Extract the [x, y] coordinate from the center of the cell holding the provided text.  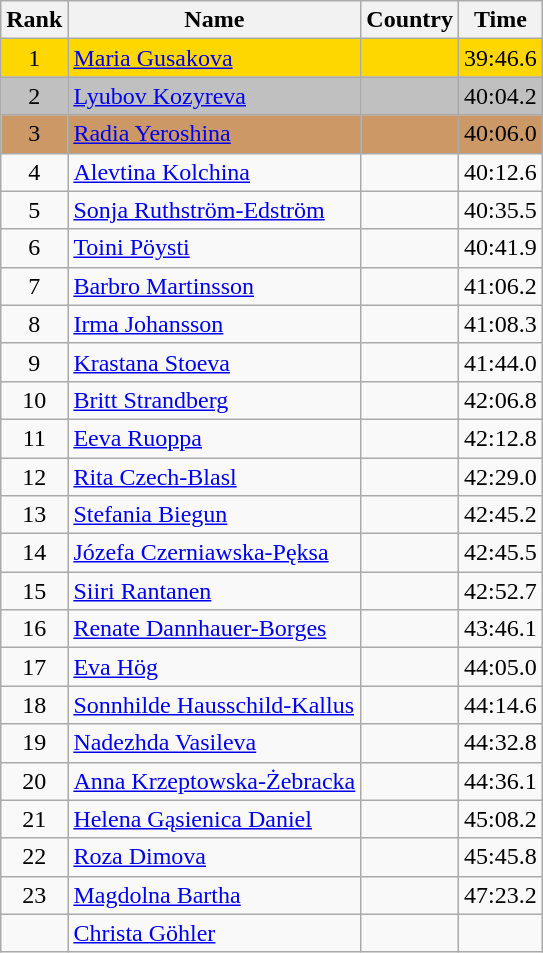
47:23.2 [501, 895]
Helena Gąsienica Daniel [214, 819]
Time [501, 20]
40:12.6 [501, 172]
Name [214, 20]
Roza Dimova [214, 857]
Józefa Czerniawska-Pęksa [214, 553]
44:14.6 [501, 705]
Eeva Ruoppa [214, 438]
Rank [34, 20]
Country [410, 20]
41:06.2 [501, 286]
40:35.5 [501, 210]
42:45.5 [501, 553]
3 [34, 134]
42:06.8 [501, 400]
22 [34, 857]
Renate Dannhauer-Borges [214, 629]
Britt Strandberg [214, 400]
Krastana Stoeva [214, 362]
Maria Gusakova [214, 58]
12 [34, 477]
Radia Yeroshina [214, 134]
23 [34, 895]
41:08.3 [501, 324]
Sonja Ruthström-Edström [214, 210]
16 [34, 629]
13 [34, 515]
40:04.2 [501, 96]
42:52.7 [501, 591]
44:05.0 [501, 667]
Lyubov Kozyreva [214, 96]
39:46.6 [501, 58]
Eva Hög [214, 667]
45:08.2 [501, 819]
Siiri Rantanen [214, 591]
45:45.8 [501, 857]
9 [34, 362]
17 [34, 667]
Rita Czech-Blasl [214, 477]
11 [34, 438]
14 [34, 553]
44:32.8 [501, 743]
1 [34, 58]
10 [34, 400]
15 [34, 591]
Barbro Martinsson [214, 286]
Magdolna Bartha [214, 895]
5 [34, 210]
43:46.1 [501, 629]
Irma Johansson [214, 324]
42:45.2 [501, 515]
2 [34, 96]
42:29.0 [501, 477]
44:36.1 [501, 781]
Christa Göhler [214, 933]
Nadezhda Vasileva [214, 743]
8 [34, 324]
42:12.8 [501, 438]
21 [34, 819]
Sonnhilde Hausschild-Kallus [214, 705]
40:41.9 [501, 248]
40:06.0 [501, 134]
6 [34, 248]
4 [34, 172]
7 [34, 286]
41:44.0 [501, 362]
Toini Pöysti [214, 248]
Anna Krzeptowska-Żebracka [214, 781]
Alevtina Kolchina [214, 172]
20 [34, 781]
19 [34, 743]
Stefania Biegun [214, 515]
18 [34, 705]
